Capture the cell that displays the provided text and extract its [x, y] central coordinate. 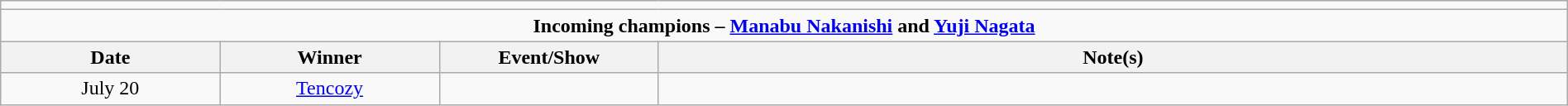
Winner [329, 57]
July 20 [111, 89]
Date [111, 57]
Event/Show [549, 57]
Incoming champions – Manabu Nakanishi and Yuji Nagata [784, 26]
Note(s) [1113, 57]
Tencozy [329, 89]
